Output the (X, Y) coordinate of the center of the cell containing the given text.  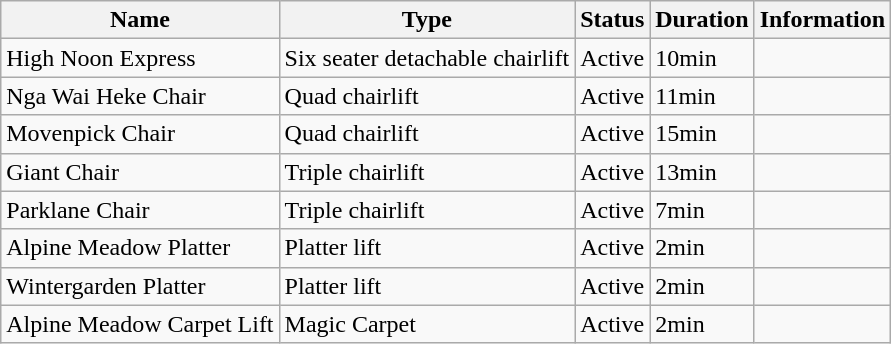
7min (702, 210)
Alpine Meadow Carpet Lift (140, 324)
15min (702, 134)
10min (702, 58)
13min (702, 172)
Status (612, 20)
Type (427, 20)
Magic Carpet (427, 324)
High Noon Express (140, 58)
Name (140, 20)
11min (702, 96)
Parklane Chair (140, 210)
Alpine Meadow Platter (140, 248)
Six seater detachable chairlift (427, 58)
Duration (702, 20)
Nga Wai Heke Chair (140, 96)
Movenpick Chair (140, 134)
Giant Chair (140, 172)
Wintergarden Platter (140, 286)
Information (822, 20)
